Provide the (x, y) coordinate of the cell's center where the given text is located.  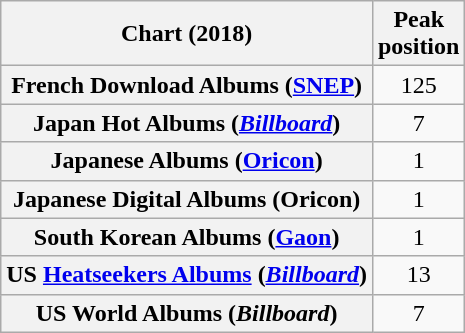
South Korean Albums (Gaon) (187, 237)
Japanese Albums (Oricon) (187, 161)
125 (418, 85)
French Download Albums (SNEP) (187, 85)
Japan Hot Albums (Billboard) (187, 123)
Japanese Digital Albums (Oricon) (187, 199)
US World Albums (Billboard) (187, 313)
US Heatseekers Albums (Billboard) (187, 275)
Chart (2018) (187, 34)
Peakposition (418, 34)
13 (418, 275)
